Identify which cell holds the provided text, then report its [X, Y] central coordinate. 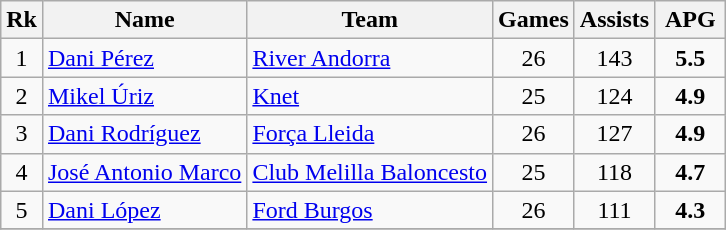
Name [144, 20]
Assists [614, 20]
Games [534, 20]
Club Melilla Baloncesto [370, 172]
Dani López [144, 210]
Team [370, 20]
José Antonio Marco [144, 172]
1 [22, 58]
Dani Pérez [144, 58]
Ford Burgos [370, 210]
3 [22, 134]
APG [690, 20]
Força Lleida [370, 134]
Knet [370, 96]
River Andorra [370, 58]
4.3 [690, 210]
4 [22, 172]
127 [614, 134]
2 [22, 96]
5.5 [690, 58]
124 [614, 96]
Rk [22, 20]
Dani Rodríguez [144, 134]
5 [22, 210]
143 [614, 58]
4.7 [690, 172]
118 [614, 172]
Mikel Úriz [144, 96]
111 [614, 210]
